Scan for the cell matching the given text and deliver its [X, Y] coordinate at center. 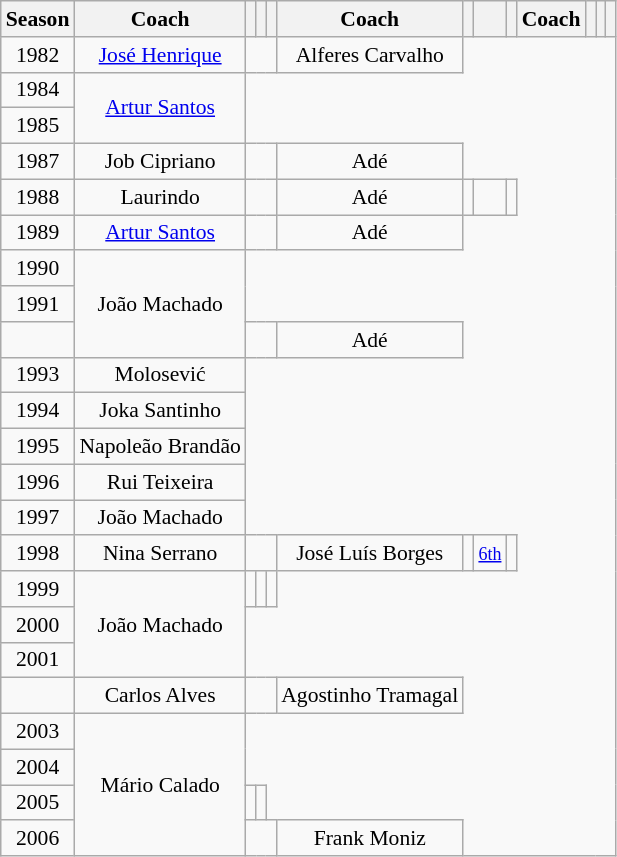
1993 [38, 375]
1996 [38, 482]
Carlos Alves [160, 696]
2000 [38, 625]
1999 [38, 589]
1989 [38, 233]
Season [38, 19]
2006 [38, 839]
Job Cipriano [160, 162]
1984 [38, 90]
Frank Moniz [370, 839]
Nina Serrano [160, 554]
Napoleão Brandão [160, 447]
Rui Teixeira [160, 482]
1988 [38, 197]
2003 [38, 732]
1997 [38, 518]
2001 [38, 660]
José Luís Borges [370, 554]
2005 [38, 803]
Mário Calado [160, 785]
José Henrique [160, 55]
Molosević [160, 375]
Alferes Carvalho [370, 55]
1985 [38, 126]
1987 [38, 162]
1995 [38, 447]
1990 [38, 269]
1994 [38, 411]
Laurindo [160, 197]
Agostinho Tramagal [370, 696]
Joka Santinho [160, 411]
6th [490, 554]
1991 [38, 304]
2004 [38, 767]
1982 [38, 55]
1998 [38, 554]
